Search for the cell housing the specified text and yield its (X, Y) center coordinate. 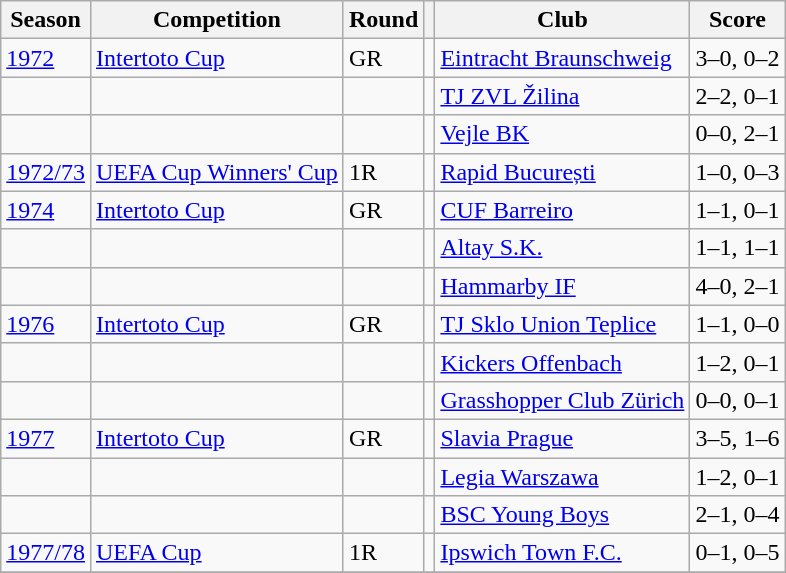
BSC Young Boys (562, 515)
UEFA Cup (216, 553)
2–1, 0–4 (738, 515)
Altay S.K. (562, 248)
0–0, 2–1 (738, 134)
1–1, 0–0 (738, 324)
4–0, 2–1 (738, 286)
Ipswich Town F.C. (562, 553)
UEFA Cup Winners' Cup (216, 172)
Slavia Prague (562, 438)
Rapid București (562, 172)
Vejle BK (562, 134)
CUF Barreiro (562, 210)
Season (46, 20)
Club (562, 20)
1–1, 0–1 (738, 210)
0–0, 0–1 (738, 400)
1–0, 0–3 (738, 172)
Hammarby IF (562, 286)
1974 (46, 210)
Grasshopper Club Zürich (562, 400)
Eintracht Braunschweig (562, 58)
1977/78 (46, 553)
1972 (46, 58)
Score (738, 20)
0–1, 0–5 (738, 553)
Kickers Offenbach (562, 362)
Round (383, 20)
3–5, 1–6 (738, 438)
2–2, 0–1 (738, 96)
1976 (46, 324)
TJ Sklo Union Teplice (562, 324)
3–0, 0–2 (738, 58)
Competition (216, 20)
1972/73 (46, 172)
Legia Warszawa (562, 477)
TJ ZVL Žilina (562, 96)
1–1, 1–1 (738, 248)
1977 (46, 438)
